Identify which cell holds the provided text, then report its (X, Y) central coordinate. 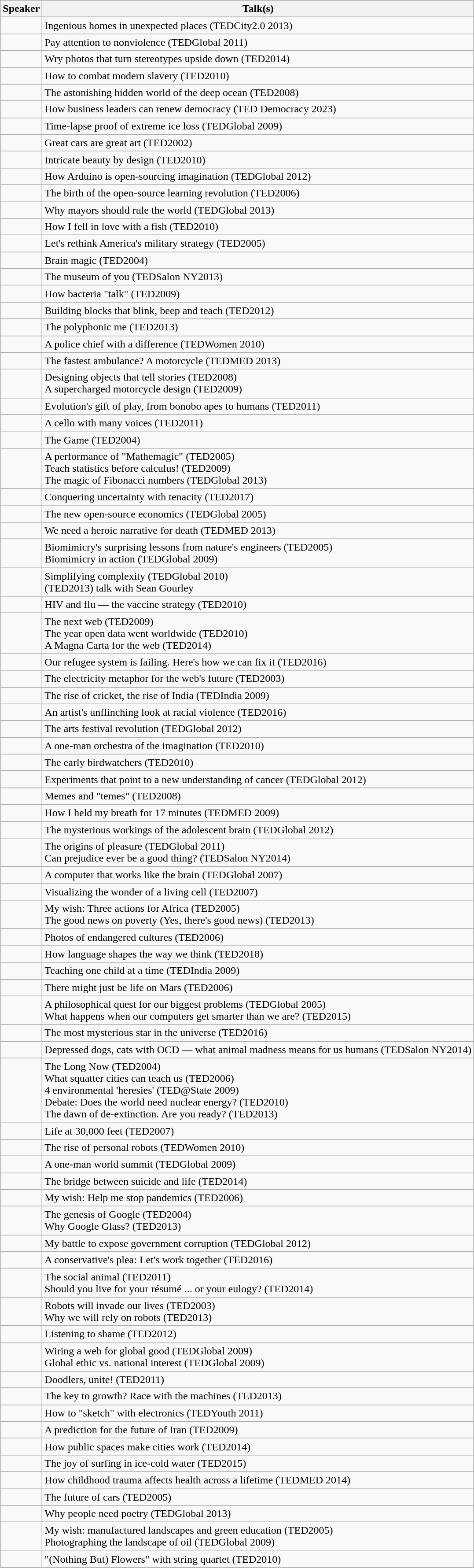
A police chief with a difference (TEDWomen 2010) (258, 344)
Conquering uncertainty with tenacity (TED2017) (258, 497)
The next web (TED2009) The year open data went worldwide (TED2010) A Magna Carta for the web (TED2014) (258, 633)
Doodlers, unite! (TED2011) (258, 1379)
Why mayors should rule the world (TEDGlobal 2013) (258, 210)
There might just be life on Mars (TED2006) (258, 987)
Let's rethink America's military strategy (TED2005) (258, 244)
Robots will invade our lives (TED2003) Why we will rely on robots (TED2013) (258, 1312)
Listening to shame (TED2012) (258, 1334)
Pay attention to nonviolence (TEDGlobal 2011) (258, 42)
The museum of you (TEDSalon NY2013) (258, 277)
How to "sketch" with electronics (TEDYouth 2011) (258, 1413)
HIV and flu — the vaccine strategy (TED2010) (258, 605)
Experiments that point to a new understanding of cancer (TEDGlobal 2012) (258, 779)
A one-man orchestra of the imagination (TED2010) (258, 746)
How Arduino is open-sourcing imagination (TEDGlobal 2012) (258, 176)
The genesis of Google (TED2004) Why Google Glass? (TED2013) (258, 1221)
The rise of cricket, the rise of India (TEDIndia 2009) (258, 695)
The Game (TED2004) (258, 440)
The key to growth? Race with the machines (TED2013) (258, 1396)
Why people need poetry (TEDGlobal 2013) (258, 1514)
A cello with many voices (TED2011) (258, 423)
Evolution's gift of play, from bonobo apes to humans (TED2011) (258, 406)
The birth of the open-source learning revolution (TED2006) (258, 193)
Biomimicry's surprising lessons from nature's engineers (TED2005) Biomimicry in action (TEDGlobal 2009) (258, 553)
An artist's unflinching look at racial violence (TED2016) (258, 712)
How childhood trauma affects health across a lifetime (TEDMED 2014) (258, 1480)
The rise of personal robots (TEDWomen 2010) (258, 1147)
Great cars are great art (TED2002) (258, 143)
Ingenious homes in unexpected places (TEDCity2.0 2013) (258, 26)
Photos of endangered cultures (TED2006) (258, 937)
Speaker (21, 9)
Wiring a web for global good (TEDGlobal 2009) Global ethic vs. national interest (TEDGlobal 2009) (258, 1357)
Intricate beauty by design (TED2010) (258, 159)
The polyphonic me (TED2013) (258, 327)
How business leaders can renew democracy (TED Democracy 2023) (258, 109)
The early birdwatchers (TED2010) (258, 762)
The mysterious workings of the adolescent brain (TEDGlobal 2012) (258, 829)
How public spaces make cities work (TED2014) (258, 1446)
How I fell in love with a fish (TED2010) (258, 227)
Our refugee system is failing. Here's how we can fix it (TED2016) (258, 662)
Building blocks that blink, beep and teach (TED2012) (258, 311)
The origins of pleasure (TEDGlobal 2011) Can prejudice ever be a good thing? (TEDSalon NY2014) (258, 853)
Life at 30,000 feet (TED2007) (258, 1131)
Time-lapse proof of extreme ice loss (TEDGlobal 2009) (258, 126)
A computer that works like the brain (TEDGlobal 2007) (258, 875)
How I held my breath for 17 minutes (TEDMED 2009) (258, 813)
My wish: manufactured landscapes and green education (TED2005) Photographing the landscape of oil (TEDGlobal 2009) (258, 1536)
The arts festival revolution (TEDGlobal 2012) (258, 729)
A one-man world summit (TEDGlobal 2009) (258, 1164)
Talk(s) (258, 9)
The bridge between suicide and life (TED2014) (258, 1181)
The future of cars (TED2005) (258, 1497)
Teaching one child at a time (TEDIndia 2009) (258, 971)
The most mysterious star in the universe (TED2016) (258, 1033)
A conservative's plea: Let's work together (TED2016) (258, 1260)
We need a heroic narrative for death (TEDMED 2013) (258, 531)
A prediction for the future of Iran (TED2009) (258, 1430)
The astonishing hidden world of the deep ocean (TED2008) (258, 92)
How bacteria "talk" (TED2009) (258, 294)
The social animal (TED2011) Should you live for your résumé ... or your eulogy? (TED2014) (258, 1283)
Brain magic (TED2004) (258, 260)
A performance of "Mathemagic" (TED2005) Teach statistics before calculus! (TED2009) The magic of Fibonacci numbers (TEDGlobal 2013) (258, 468)
My wish: Three actions for Africa (TED2005) The good news on poverty (Yes, there's good news) (TED2013) (258, 914)
My battle to expose government corruption (TEDGlobal 2012) (258, 1243)
Designing objects that tell stories (TED2008) A supercharged motorcycle design (TED2009) (258, 383)
The new open-source economics (TEDGlobal 2005) (258, 514)
Depressed dogs, cats with OCD — what animal madness means for us humans (TEDSalon NY2014) (258, 1050)
Simplifying complexity (TEDGlobal 2010) (TED2013) talk with Sean Gourley (258, 582)
Memes and "temes" (TED2008) (258, 796)
The fastest ambulance? A motorcycle (TEDMED 2013) (258, 361)
A philosophical quest for our biggest problems (TEDGlobal 2005) What happens when our computers get smarter than we are? (TED2015) (258, 1010)
How language shapes the way we think (TED2018) (258, 954)
"(Nothing But) Flowers" with string quartet (TED2010) (258, 1559)
The joy of surfing in ice-cold water (TED2015) (258, 1463)
How to combat modern slavery (TED2010) (258, 76)
My wish: Help me stop pandemics (TED2006) (258, 1198)
Visualizing the wonder of a living cell (TED2007) (258, 892)
The electricity metaphor for the web's future (TED2003) (258, 679)
Wry photos that turn stereotypes upside down (TED2014) (258, 59)
